Provide the [x, y] coordinate of the cell's center where the given text is located.  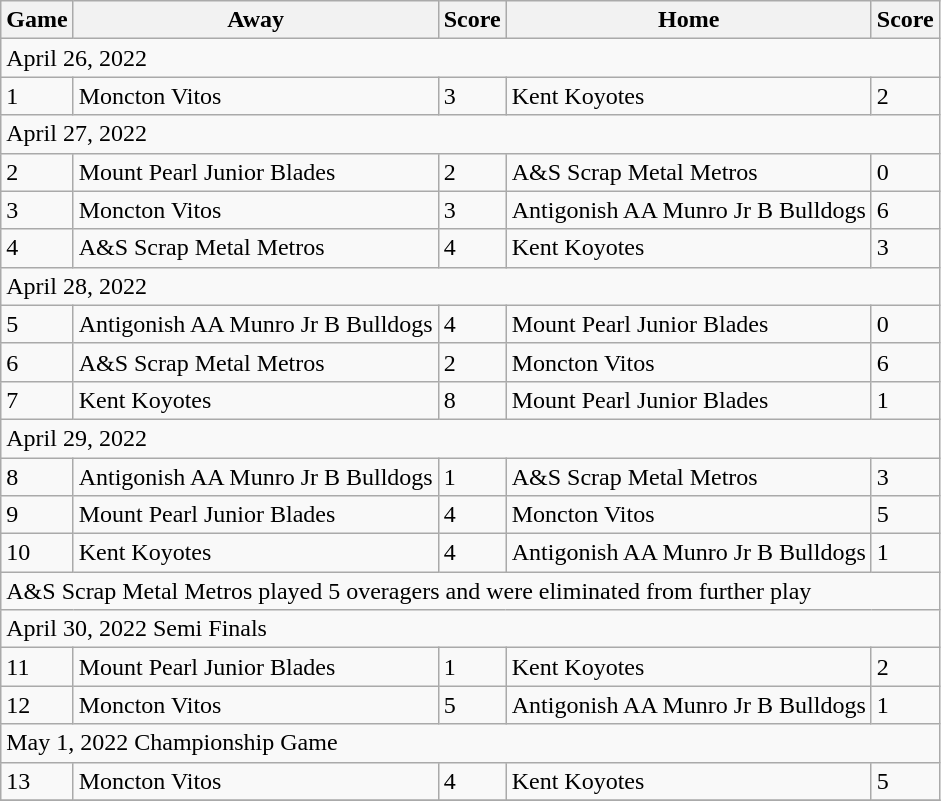
Home [688, 20]
April 27, 2022 [470, 134]
May 1, 2022 Championship Game [470, 743]
April 30, 2022 Semi Finals [470, 629]
April 26, 2022 [470, 58]
Away [256, 20]
Game [37, 20]
11 [37, 667]
13 [37, 781]
9 [37, 515]
12 [37, 705]
April 29, 2022 [470, 438]
10 [37, 553]
April 28, 2022 [470, 286]
A&S Scrap Metal Metros played 5 overagers and were eliminated from further play [470, 591]
7 [37, 400]
